Output the (x, y) coordinate of the center of the cell containing the given text.  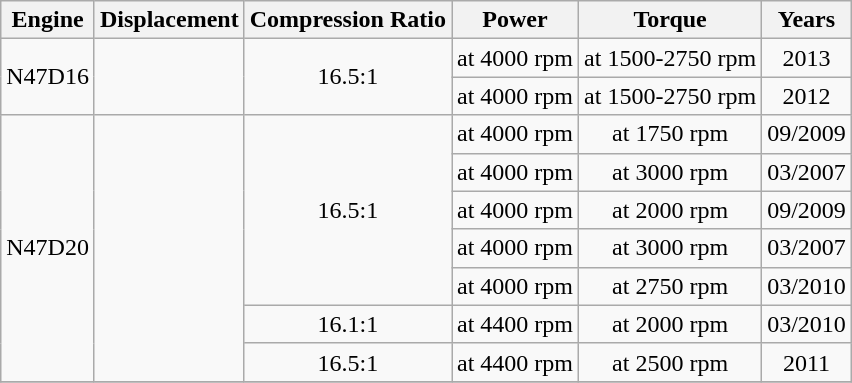
Compression Ratio (348, 20)
at 2750 rpm (670, 286)
at 1750 rpm (670, 134)
2013 (807, 58)
16.1:1 (348, 324)
2012 (807, 96)
N47D16 (48, 77)
Engine (48, 20)
Displacement (169, 20)
2011 (807, 362)
Power (516, 20)
Torque (670, 20)
N47D20 (48, 248)
Years (807, 20)
at 2500 rpm (670, 362)
